Search for the cell housing the specified text and yield its (X, Y) center coordinate. 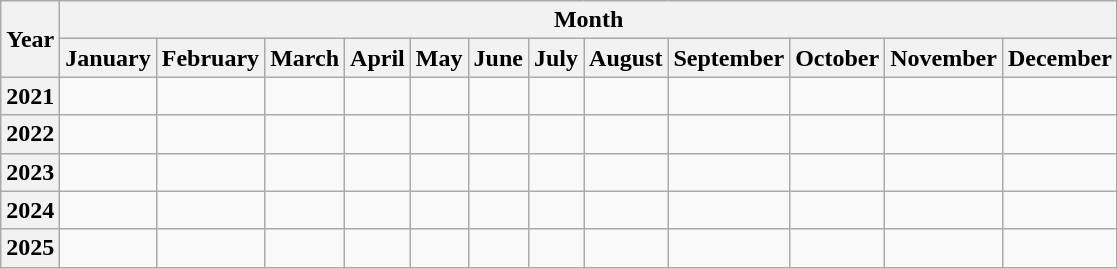
January (108, 58)
2023 (30, 172)
March (305, 58)
Year (30, 39)
2022 (30, 134)
April (378, 58)
September (729, 58)
2021 (30, 96)
November (944, 58)
June (498, 58)
2024 (30, 210)
Month (589, 20)
2025 (30, 248)
August (626, 58)
July (556, 58)
February (210, 58)
December (1060, 58)
October (838, 58)
May (439, 58)
